Capture the cell that displays the provided text and extract its (x, y) central coordinate. 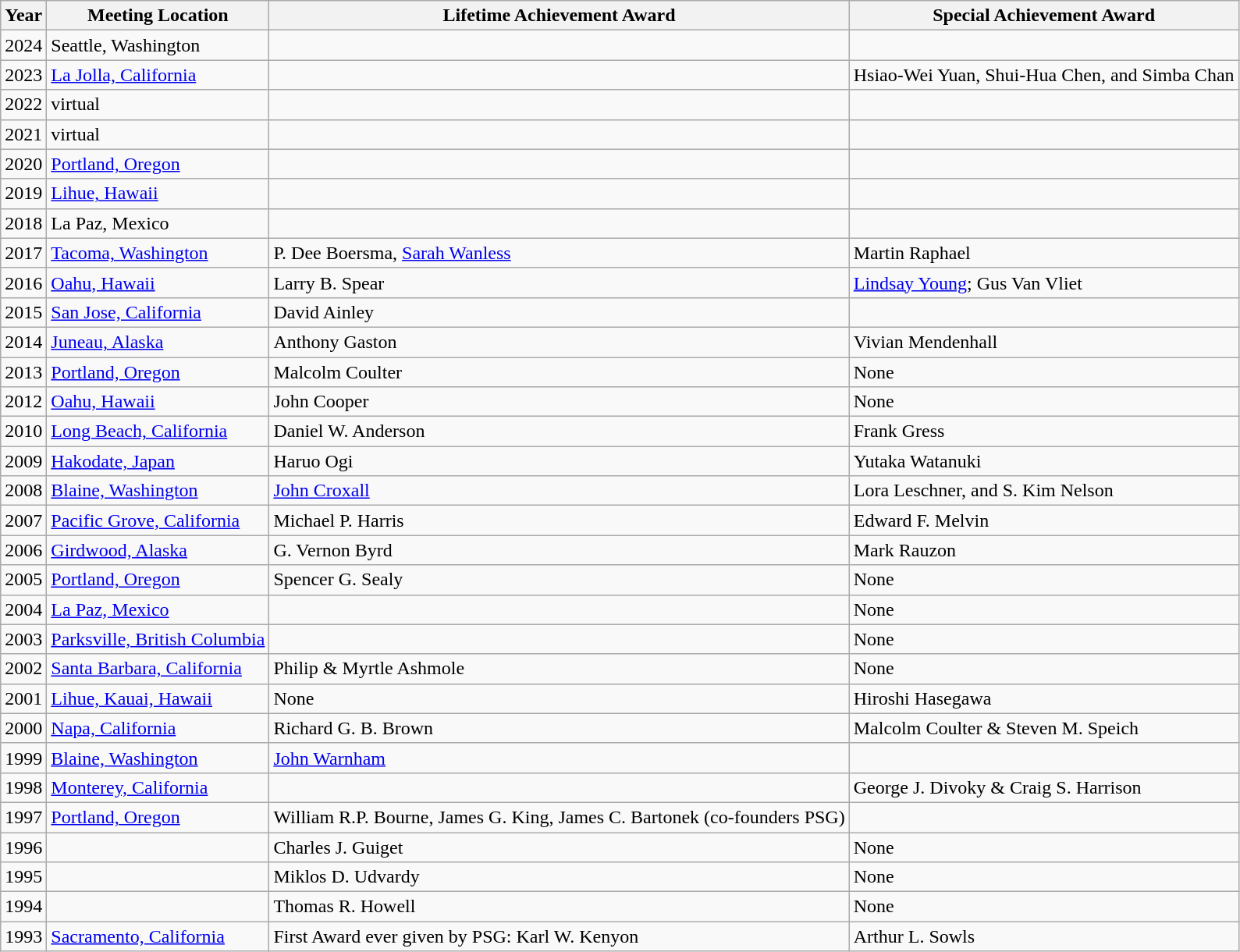
Tacoma, Washington (158, 253)
Arthur L. Sowls (1044, 936)
1999 (23, 758)
2006 (23, 550)
2017 (23, 253)
First Award ever given by PSG: Karl W. Kenyon (559, 936)
Thomas R. Howell (559, 907)
Monterey, California (158, 787)
Charles J. Guiget (559, 847)
2004 (23, 609)
2007 (23, 520)
William R.P. Bourne, James G. King, James C. Bartonek (co-founders PSG) (559, 817)
Martin Raphael (1044, 253)
John Warnham (559, 758)
Michael P. Harris (559, 520)
Miklos D. Udvardy (559, 877)
P. Dee Boersma, Sarah Wanless (559, 253)
1998 (23, 787)
Year (23, 16)
2010 (23, 432)
2022 (23, 105)
Mark Rauzon (1044, 550)
Anthony Gaston (559, 342)
2008 (23, 491)
Santa Barbara, California (158, 669)
Larry B. Spear (559, 282)
Yutaka Watanuki (1044, 461)
Parksville, British Columbia (158, 639)
La Jolla, California (158, 75)
2015 (23, 312)
Daniel W. Anderson (559, 432)
David Ainley (559, 312)
San Jose, California (158, 312)
Girdwood, Alaska (158, 550)
Lindsay Young; Gus Van Vliet (1044, 282)
Long Beach, California (158, 432)
Vivian Mendenhall (1044, 342)
2018 (23, 223)
John Croxall (559, 491)
Special Achievement Award (1044, 16)
2014 (23, 342)
1997 (23, 817)
Frank Gress (1044, 432)
Philip & Myrtle Ashmole (559, 669)
Napa, California (158, 728)
Hiroshi Hasegawa (1044, 698)
2005 (23, 580)
2009 (23, 461)
2016 (23, 282)
2020 (23, 164)
Hakodate, Japan (158, 461)
2012 (23, 402)
Haruo Ogi (559, 461)
1993 (23, 936)
2021 (23, 134)
Sacramento, California (158, 936)
G. Vernon Byrd (559, 550)
Juneau, Alaska (158, 342)
Lora Leschner, and S. Kim Nelson (1044, 491)
1996 (23, 847)
2003 (23, 639)
Hsiao-Wei Yuan, Shui-Hua Chen, and Simba Chan (1044, 75)
Malcolm Coulter (559, 372)
Pacific Grove, California (158, 520)
Richard G. B. Brown (559, 728)
2024 (23, 45)
2013 (23, 372)
Seattle, Washington (158, 45)
2023 (23, 75)
John Cooper (559, 402)
Meeting Location (158, 16)
George J. Divoky & Craig S. Harrison (1044, 787)
Lifetime Achievement Award (559, 16)
2000 (23, 728)
2019 (23, 194)
Lihue, Kauai, Hawaii (158, 698)
2001 (23, 698)
Malcolm Coulter & Steven M. Speich (1044, 728)
1994 (23, 907)
2002 (23, 669)
1995 (23, 877)
Spencer G. Sealy (559, 580)
Lihue, Hawaii (158, 194)
Edward F. Melvin (1044, 520)
